From the cell containing the given text, extract its center point as [x, y] coordinate. 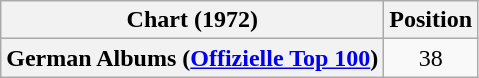
German Albums (Offizielle Top 100) [192, 58]
38 [431, 58]
Position [431, 20]
Chart (1972) [192, 20]
